Return [x, y] of the center of cell containing provided text 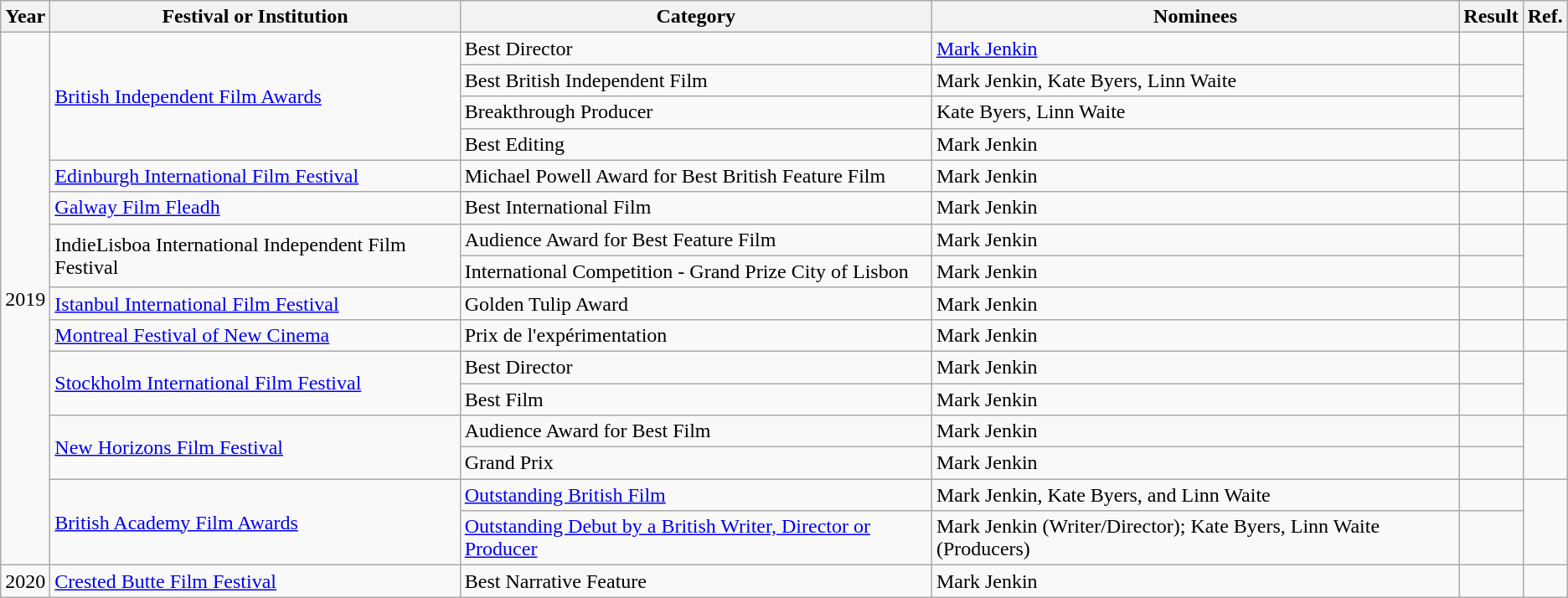
2019 [25, 299]
Best Narrative Feature [695, 581]
Best Editing [695, 144]
Mark Jenkin, Kate Byers, Linn Waite [1194, 80]
Nominees [1194, 17]
Grand Prix [695, 463]
British Independent Film Awards [255, 96]
Golden Tulip Award [695, 303]
Prix de l'expérimentation [695, 335]
Crested Butte Film Festival [255, 581]
Best British Independent Film [695, 80]
Montreal Festival of New Cinema [255, 335]
Outstanding Debut by a British Writer, Director or Producer [695, 538]
Mark Jenkin, Kate Byers, and Linn Waite [1194, 495]
Audience Award for Best Film [695, 431]
Galway Film Fleadh [255, 208]
Mark Jenkin (Writer/Director); Kate Byers, Linn Waite (Producers) [1194, 538]
Breakthrough Producer [695, 112]
New Horizons Film Festival [255, 447]
Istanbul International Film Festival [255, 303]
Audience Award for Best Feature Film [695, 240]
British Academy Film Awards [255, 523]
Stockholm International Film Festival [255, 383]
Michael Powell Award for Best British Feature Film [695, 176]
Category [695, 17]
Best International Film [695, 208]
Kate Byers, Linn Waite [1194, 112]
Edinburgh International Film Festival [255, 176]
Festival or Institution [255, 17]
Ref. [1545, 17]
Year [25, 17]
Best Film [695, 400]
International Competition - Grand Prize City of Lisbon [695, 271]
2020 [25, 581]
IndieLisboa International Independent Film Festival [255, 255]
Result [1491, 17]
Outstanding British Film [695, 495]
